Search for the cell housing the specified text and yield its (X, Y) center coordinate. 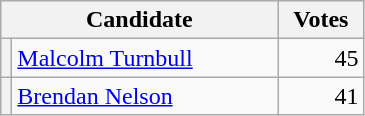
Malcolm Turnbull (145, 58)
45 (321, 58)
41 (321, 96)
Candidate (140, 20)
Brendan Nelson (145, 96)
Votes (321, 20)
